Determine the (x, y) coordinate at the center of the cell enclosing the given text.  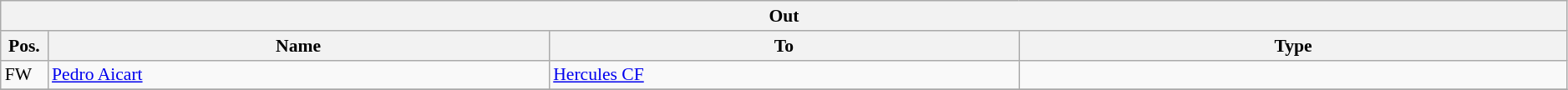
FW (24, 75)
Name (298, 46)
Hercules CF (784, 75)
To (784, 46)
Pos. (24, 46)
Type (1293, 46)
Out (784, 16)
Pedro Aicart (298, 75)
